For the text-containing cell, return its midpoint in [x, y] coordinate format. 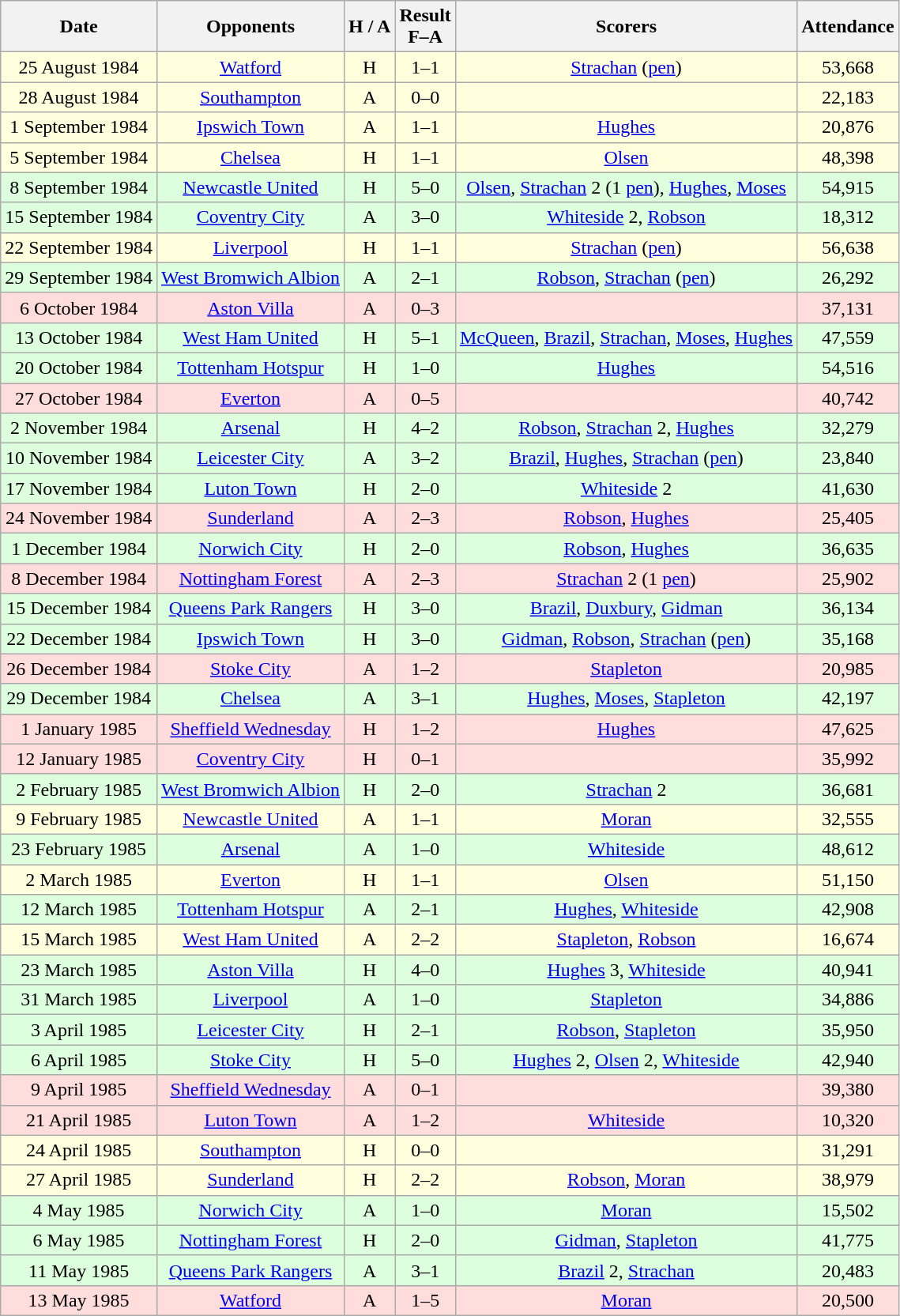
53,668 [848, 67]
37,131 [848, 307]
Hughes, Whiteside [626, 910]
31 March 1985 [79, 1000]
9 February 1985 [79, 819]
20,500 [848, 1300]
35,168 [848, 639]
29 September 1984 [79, 277]
41,775 [848, 1240]
17 November 1984 [79, 488]
1 September 1984 [79, 127]
15 September 1984 [79, 217]
Brazil, Duxbury, Gidman [626, 609]
Brazil, Hughes, Strachan (pen) [626, 458]
2 November 1984 [79, 428]
13 May 1985 [79, 1300]
6 October 1984 [79, 307]
38,979 [848, 1180]
1 December 1984 [79, 549]
3 April 1985 [79, 1030]
35,950 [848, 1030]
18,312 [848, 217]
Robson, Stapleton [626, 1030]
0–5 [425, 398]
Olsen, Strachan 2 (1 pen), Hughes, Moses [626, 187]
42,940 [848, 1060]
26,292 [848, 277]
Hughes 3, Whiteside [626, 970]
27 October 1984 [79, 398]
Whiteside 2, Robson [626, 217]
2 February 1985 [79, 789]
35,992 [848, 759]
25,902 [848, 579]
4 May 1985 [79, 1210]
Stapleton, Robson [626, 940]
51,150 [848, 880]
Strachan 2 [626, 789]
Hughes 2, Olsen 2, Whiteside [626, 1060]
McQueen, Brazil, Strachan, Moses, Hughes [626, 337]
41,630 [848, 488]
Whiteside 2 [626, 488]
28 August 1984 [79, 97]
22 September 1984 [79, 247]
Robson, Moran [626, 1180]
31,291 [848, 1150]
10 November 1984 [79, 458]
0–3 [425, 307]
1 January 1985 [79, 729]
3–2 [425, 458]
Gidman, Robson, Strachan (pen) [626, 639]
15 December 1984 [79, 609]
5–1 [425, 337]
Opponents [250, 27]
Gidman, Stapleton [626, 1240]
39,380 [848, 1090]
23,840 [848, 458]
40,941 [848, 970]
4–0 [425, 970]
48,612 [848, 849]
34,886 [848, 1000]
H / A [370, 27]
20,483 [848, 1270]
8 December 1984 [79, 579]
5 September 1984 [79, 157]
26 December 1984 [79, 669]
25,405 [848, 518]
47,625 [848, 729]
36,134 [848, 609]
12 March 1985 [79, 910]
24 April 1985 [79, 1150]
ResultF–A [425, 27]
22 December 1984 [79, 639]
15,502 [848, 1210]
23 March 1985 [79, 970]
15 March 1985 [79, 940]
11 May 1985 [79, 1270]
6 May 1985 [79, 1240]
10,320 [848, 1120]
29 December 1984 [79, 699]
32,279 [848, 428]
54,516 [848, 368]
22,183 [848, 97]
16,674 [848, 940]
40,742 [848, 398]
Hughes, Moses, Stapleton [626, 699]
27 April 1985 [79, 1180]
8 September 1984 [79, 187]
20 October 1984 [79, 368]
Brazil 2, Strachan [626, 1270]
2 March 1985 [79, 880]
4–2 [425, 428]
23 February 1985 [79, 849]
25 August 1984 [79, 67]
48,398 [848, 157]
42,908 [848, 910]
47,559 [848, 337]
24 November 1984 [79, 518]
Attendance [848, 27]
42,197 [848, 699]
Date [79, 27]
20,876 [848, 127]
36,635 [848, 549]
36,681 [848, 789]
9 April 1985 [79, 1090]
Robson, Strachan (pen) [626, 277]
Scorers [626, 27]
1–5 [425, 1300]
32,555 [848, 819]
6 April 1985 [79, 1060]
20,985 [848, 669]
12 January 1985 [79, 759]
13 October 1984 [79, 337]
56,638 [848, 247]
Robson, Strachan 2, Hughes [626, 428]
21 April 1985 [79, 1120]
54,915 [848, 187]
Strachan 2 (1 pen) [626, 579]
